Extract the (X, Y) coordinate from the center of the cell holding the provided text.  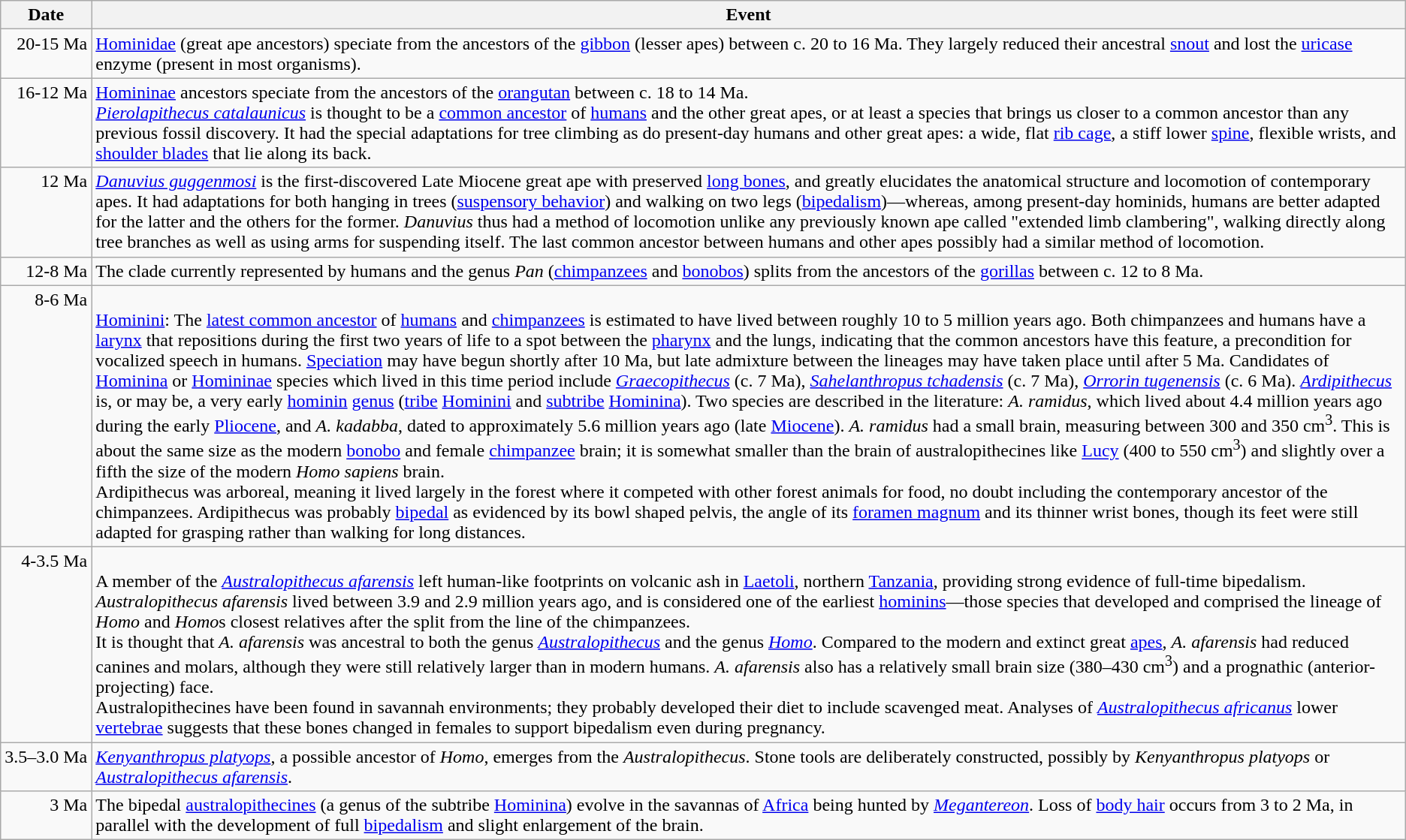
3.5–3.0 Ma (47, 767)
Date (47, 15)
20-15 Ma (47, 54)
12 Ma (47, 212)
8-6 Ma (47, 416)
4-3.5 Ma (47, 644)
12-8 Ma (47, 271)
3 Ma (47, 815)
Event (748, 15)
16-12 Ma (47, 123)
